Scan for the cell matching the given text and deliver its [X, Y] coordinate at center. 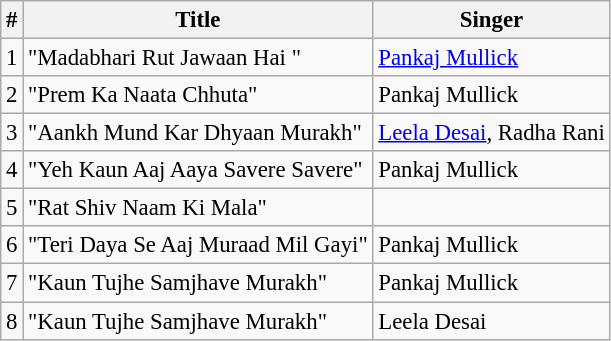
8 [12, 321]
Title [198, 20]
4 [12, 170]
"Rat Shiv Naam Ki Mala" [198, 208]
6 [12, 245]
Singer [492, 20]
3 [12, 133]
Leela Desai, Radha Rani [492, 133]
5 [12, 208]
"Teri Daya Se Aaj Muraad Mil Gayi" [198, 245]
7 [12, 283]
1 [12, 58]
"Prem Ka Naata Chhuta" [198, 95]
"Madabhari Rut Jawaan Hai " [198, 58]
Leela Desai [492, 321]
# [12, 20]
"Aankh Mund Kar Dhyaan Murakh" [198, 133]
"Yeh Kaun Aaj Aaya Savere Savere" [198, 170]
2 [12, 95]
